Provide the [x, y] coordinate of the cell's center where the given text is located.  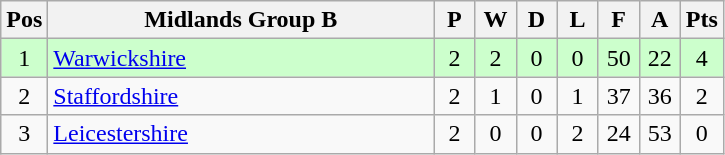
Pos [24, 20]
Warwickshire [241, 58]
37 [618, 96]
3 [24, 134]
D [536, 20]
4 [702, 58]
A [660, 20]
W [496, 20]
P [454, 20]
36 [660, 96]
L [578, 20]
24 [618, 134]
22 [660, 58]
50 [618, 58]
F [618, 20]
Midlands Group B [241, 20]
Leicestershire [241, 134]
Pts [702, 20]
53 [660, 134]
Staffordshire [241, 96]
